Provide the (X, Y) coordinate of the cell's center where the given text is located.  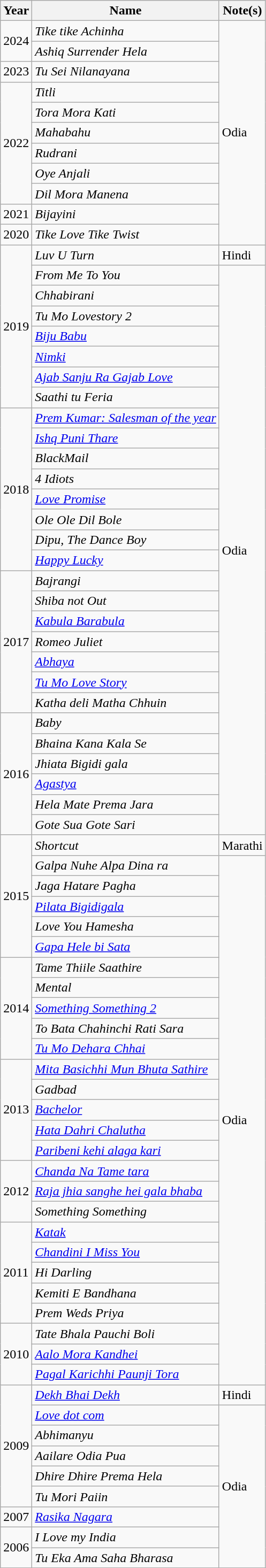
Bhaina Kana Kala Se (125, 743)
2017 (16, 641)
Baby (125, 723)
I Love my India (125, 1537)
Mental (125, 988)
Agastya (125, 784)
Pilata Bigidigala (125, 906)
Jaga Hatare Pagha (125, 886)
Gote Sua Gote Sari (125, 825)
Tate Bhala Pauchi Boli (125, 1334)
Mita Basichhi Mun Bhuta Sathire (125, 1069)
Ashiq Surrender Hela (125, 51)
Jhiata Bigidi gala (125, 764)
Name (125, 11)
Love dot com (125, 1415)
2007 (16, 1517)
BlackMail (125, 458)
Abhaya (125, 662)
Prem Kumar: Salesman of the year (125, 418)
Gapa Hele bi Sata (125, 947)
Dipu, The Dance Boy (125, 540)
Tu Mo Dehara Chhai (125, 1049)
Galpa Nuhe Alpa Dina ra (125, 865)
Nimki (125, 357)
Bachelor (125, 1110)
Katak (125, 1232)
2016 (16, 774)
Aalo Mora Kandhei (125, 1354)
2006 (16, 1547)
To Bata Chahinchi Rati Sara (125, 1028)
2022 (16, 143)
Prem Weds Priya (125, 1313)
Kabula Barabula (125, 621)
Shiba not Out (125, 601)
Pagal Karichhi Paunji Tora (125, 1374)
2011 (16, 1272)
2018 (16, 489)
2013 (16, 1110)
2015 (16, 896)
Chanda Na Tame tara (125, 1171)
Saathi tu Feria (125, 397)
Tu Eka Ama Saha Bharasa (125, 1558)
Katha deli Matha Chhuin (125, 703)
Raja jhia sanghe hei gala bhaba (125, 1191)
Love Promise (125, 499)
Biju Babu (125, 336)
Dekh Bhai Dekh (125, 1395)
Ajab Sanju Ra Gajab Love (125, 377)
2014 (16, 1008)
Kemiti E Bandhana (125, 1293)
Rudrani (125, 153)
Shortcut (125, 845)
Romeo Juliet (125, 642)
Aailare Odia Pua (125, 1456)
Year (16, 11)
From Me To You (125, 275)
Happy Lucky (125, 560)
2021 (16, 214)
2012 (16, 1191)
Bajrangi (125, 580)
Chhabirani (125, 296)
2024 (16, 41)
Tike tike Achinha (125, 31)
Hi Darling (125, 1273)
Hela Mate Prema Jara (125, 804)
Bijayini (125, 214)
Tu Sei Nilanayana (125, 72)
2019 (16, 326)
Something Something (125, 1211)
Hata Dahri Chalutha (125, 1130)
Paribeni kehi alaga kari (125, 1150)
Titli (125, 92)
Tu Mo Love Story (125, 682)
Something Something 2 (125, 1008)
Tike Love Tike Twist (125, 234)
Tu Mo Lovestory 2 (125, 316)
2020 (16, 234)
Luv U Turn (125, 255)
Ishq Puni Thare (125, 438)
Chandini I Miss You (125, 1252)
2009 (16, 1446)
Tame Thiile Saathire (125, 967)
Gadbad (125, 1089)
Oye Anjali (125, 173)
2023 (16, 72)
Marathi (242, 845)
Dhire Dhire Prema Hela (125, 1476)
Abhimanyu (125, 1435)
4 Idiots (125, 479)
Note(s) (242, 11)
Mahabahu (125, 133)
Rasika Nagara (125, 1517)
2010 (16, 1354)
Tora Mora Kati (125, 112)
Dil Mora Manena (125, 194)
Ole Ole Dil Bole (125, 519)
Love You Hamesha (125, 927)
Tu Mori Paiin (125, 1496)
